Search for the cell housing the specified text and yield its (X, Y) center coordinate. 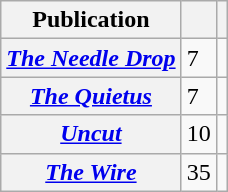
The Wire (91, 172)
35 (198, 172)
Uncut (91, 134)
The Quietus (91, 96)
Publication (91, 20)
10 (198, 134)
The Needle Drop (91, 58)
